For the text-containing cell, return its midpoint in (X, Y) coordinate format. 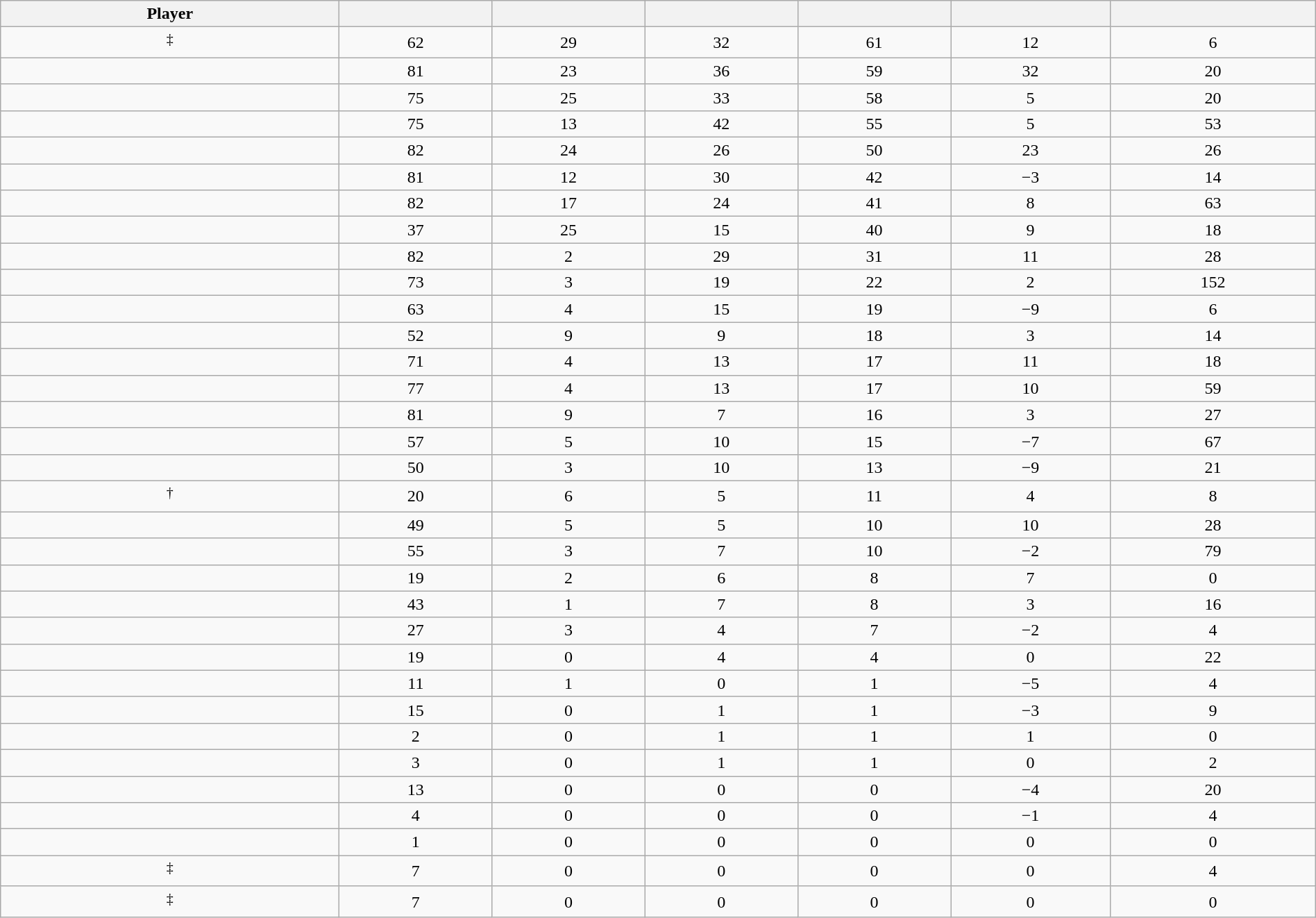
58 (874, 97)
79 (1213, 551)
43 (416, 604)
73 (416, 283)
36 (721, 71)
57 (416, 441)
61 (874, 43)
−1 (1031, 816)
67 (1213, 441)
40 (874, 230)
71 (416, 362)
−4 (1031, 790)
49 (416, 525)
62 (416, 43)
21 (1213, 467)
33 (721, 97)
37 (416, 230)
53 (1213, 124)
30 (721, 177)
41 (874, 203)
−5 (1031, 683)
Player (170, 14)
−7 (1031, 441)
52 (416, 335)
† (170, 496)
152 (1213, 283)
77 (416, 388)
31 (874, 256)
